Scan for the cell matching the given text and deliver its [x, y] coordinate at center. 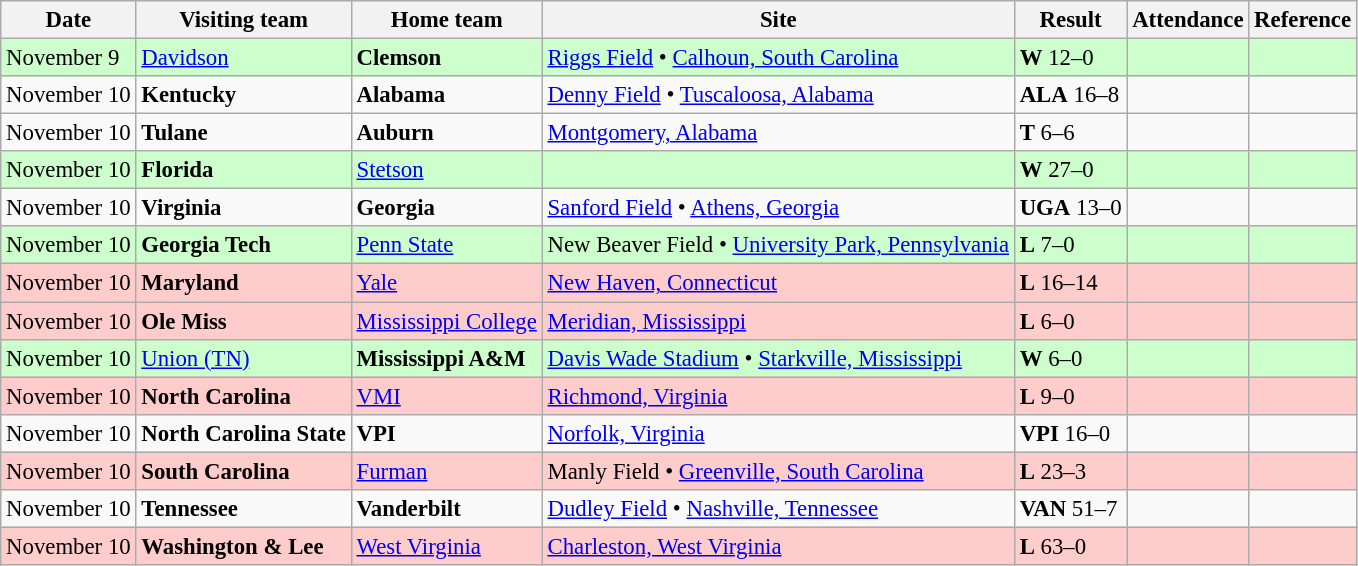
North Carolina [244, 396]
South Carolina [244, 471]
North Carolina State [244, 433]
Visiting team [244, 20]
New Beaver Field • University Park, Pennsylvania [778, 245]
Charleston, West Virginia [778, 546]
ALA 16–8 [1070, 95]
West Virginia [446, 546]
Mississippi A&M [446, 358]
L 6–0 [1070, 321]
Stetson [446, 170]
Dudley Field • Nashville, Tennessee [778, 509]
Vanderbilt [446, 509]
Sanford Field • Athens, Georgia [778, 208]
Penn State [446, 245]
Home team [446, 20]
Furman [446, 471]
Attendance [1188, 20]
VPI [446, 433]
Tulane [244, 133]
Virginia [244, 208]
W 12–0 [1070, 58]
Meridian, Mississippi [778, 321]
Montgomery, Alabama [778, 133]
Davidson [244, 58]
Richmond, Virginia [778, 396]
L 9–0 [1070, 396]
New Haven, Connecticut [778, 283]
Riggs Field • Calhoun, South Carolina [778, 58]
Manly Field • Greenville, South Carolina [778, 471]
Florida [244, 170]
UGA 13–0 [1070, 208]
November 9 [68, 58]
Ole Miss [244, 321]
Mississippi College [446, 321]
Kentucky [244, 95]
W 27–0 [1070, 170]
VMI [446, 396]
Clemson [446, 58]
Tennessee [244, 509]
W 6–0 [1070, 358]
T 6–6 [1070, 133]
Alabama [446, 95]
Denny Field • Tuscaloosa, Alabama [778, 95]
Yale [446, 283]
Maryland [244, 283]
L 23–3 [1070, 471]
Davis Wade Stadium • Starkville, Mississippi [778, 358]
Date [68, 20]
Georgia Tech [244, 245]
Result [1070, 20]
Site [778, 20]
Reference [1303, 20]
Washington & Lee [244, 546]
L 16–14 [1070, 283]
L 7–0 [1070, 245]
L 63–0 [1070, 546]
VAN 51–7 [1070, 509]
Norfolk, Virginia [778, 433]
VPI 16–0 [1070, 433]
Georgia [446, 208]
Union (TN) [244, 358]
Auburn [446, 133]
